Return the [X, Y] coordinate for the center point of the cell that contains the specified text.  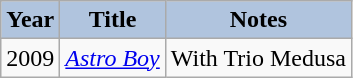
Notes [258, 20]
Title [112, 20]
Year [30, 20]
Astro Boy [112, 58]
2009 [30, 58]
With Trio Medusa [258, 58]
